From the cell containing the given text, extract its center point as (x, y) coordinate. 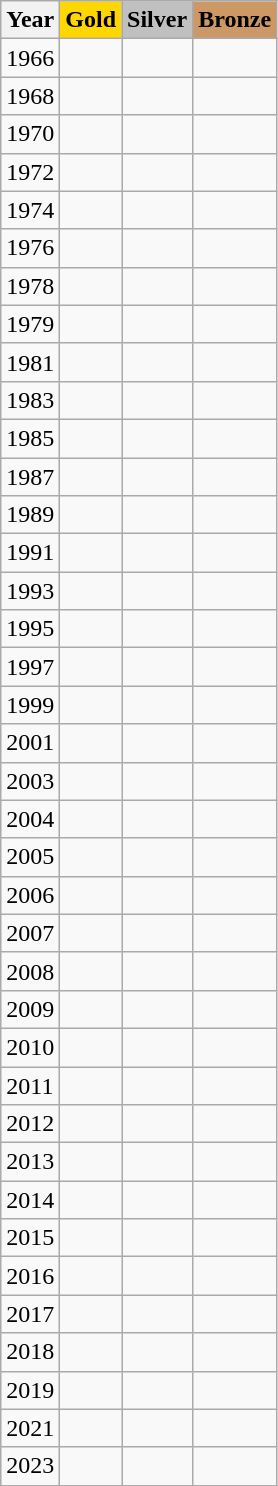
2012 (30, 1124)
1995 (30, 629)
2023 (30, 1466)
1981 (30, 362)
1993 (30, 591)
2005 (30, 857)
1979 (30, 324)
2019 (30, 1390)
1989 (30, 515)
1974 (30, 210)
2021 (30, 1428)
1997 (30, 667)
2018 (30, 1352)
Silver (158, 20)
2007 (30, 933)
2010 (30, 1047)
2014 (30, 1200)
2009 (30, 1009)
Bronze (235, 20)
2011 (30, 1085)
2016 (30, 1276)
2001 (30, 743)
1968 (30, 96)
1983 (30, 400)
1972 (30, 172)
1970 (30, 134)
Gold (91, 20)
1985 (30, 438)
2013 (30, 1162)
1991 (30, 553)
2006 (30, 895)
2008 (30, 971)
1966 (30, 58)
1978 (30, 286)
2003 (30, 781)
2015 (30, 1238)
1999 (30, 705)
2004 (30, 819)
1987 (30, 477)
1976 (30, 248)
Year (30, 20)
2017 (30, 1314)
